Determine the (X, Y) coordinate at the center of the cell enclosing the given text.  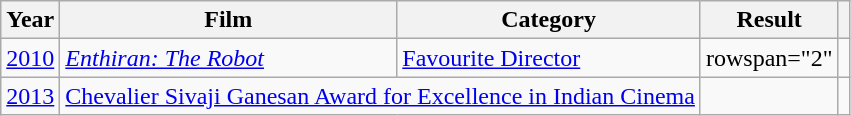
2013 (30, 96)
2010 (30, 58)
Category (549, 20)
Year (30, 20)
rowspan="2" (769, 58)
Film (228, 20)
Result (769, 20)
Enthiran: The Robot (228, 58)
Chevalier Sivaji Ganesan Award for Excellence in Indian Cinema (380, 96)
Favourite Director (549, 58)
